Determine the [x, y] coordinate at the center of the cell enclosing the given text.  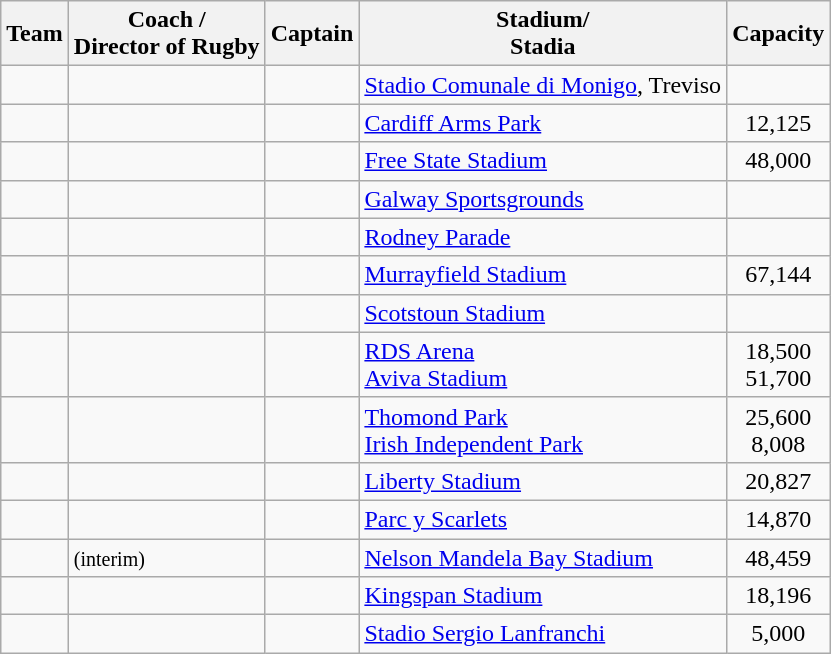
5,000 [778, 634]
Scotstoun Stadium [543, 313]
Capacity [778, 34]
Nelson Mandela Bay Stadium [543, 557]
Stadium/Stadia [543, 34]
(interim) [166, 557]
25,6008,008 [778, 430]
Team [35, 34]
Rodney Parade [543, 237]
14,870 [778, 519]
Coach /Director of Rugby [166, 34]
Free State Stadium [543, 161]
Captain [312, 34]
48,000 [778, 161]
Stadio Sergio Lanfranchi [543, 634]
Parc y Scarlets [543, 519]
18,196 [778, 596]
Kingspan Stadium [543, 596]
20,827 [778, 481]
Thomond ParkIrish Independent Park [543, 430]
Galway Sportsgrounds [543, 199]
48,459 [778, 557]
RDS ArenaAviva Stadium [543, 364]
12,125 [778, 123]
18,50051,700 [778, 364]
Liberty Stadium [543, 481]
67,144 [778, 275]
Cardiff Arms Park [543, 123]
Murrayfield Stadium [543, 275]
Stadio Comunale di Monigo, Treviso [543, 85]
